Find where the given text appears and provide that cell's center as (X, Y) coordinate. 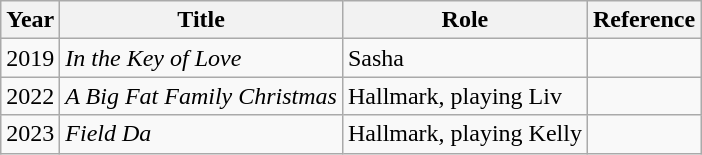
Role (464, 20)
A Big Fat Family Christmas (202, 96)
Title (202, 20)
Hallmark, playing Liv (464, 96)
Year (30, 20)
2022 (30, 96)
Sasha (464, 58)
In the Key of Love (202, 58)
2019 (30, 58)
2023 (30, 134)
Field Da (202, 134)
Reference (644, 20)
Hallmark, playing Kelly (464, 134)
